Return the [x, y] coordinate for the center point of the cell that contains the specified text.  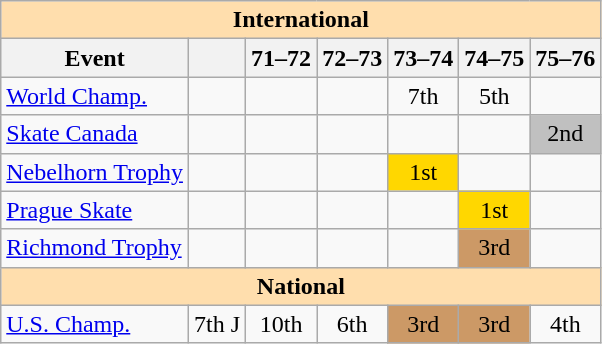
10th [282, 324]
71–72 [282, 58]
International [301, 20]
Nebelhorn Trophy [95, 172]
72–73 [352, 58]
75–76 [566, 58]
Skate Canada [95, 134]
7th [424, 96]
7th J [216, 324]
74–75 [494, 58]
Prague Skate [95, 210]
5th [494, 96]
73–74 [424, 58]
Richmond Trophy [95, 248]
World Champ. [95, 96]
6th [352, 324]
Event [95, 58]
4th [566, 324]
National [301, 286]
2nd [566, 134]
U.S. Champ. [95, 324]
